Return (X, Y) of the center of cell containing provided text 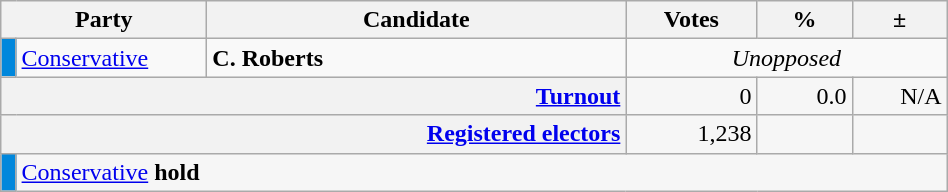
Conservative (112, 58)
Conservative hold (482, 172)
Unopposed (786, 58)
% (804, 20)
Turnout (314, 96)
C. Roberts (416, 58)
Votes (692, 20)
± (900, 20)
Party (104, 20)
Registered electors (314, 134)
1,238 (692, 134)
Candidate (416, 20)
0.0 (804, 96)
0 (692, 96)
N/A (900, 96)
